Search for the cell housing the specified text and yield its [x, y] center coordinate. 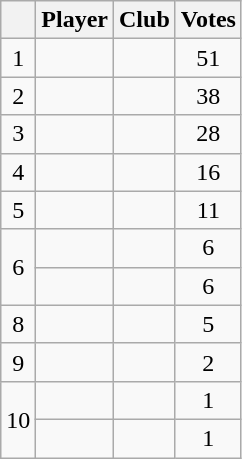
Votes [208, 20]
8 [18, 324]
16 [208, 172]
28 [208, 134]
51 [208, 58]
Player [75, 20]
10 [18, 419]
9 [18, 362]
38 [208, 96]
11 [208, 210]
Club [145, 20]
3 [18, 134]
4 [18, 172]
